Identify which cell holds the provided text, then report its [x, y] central coordinate. 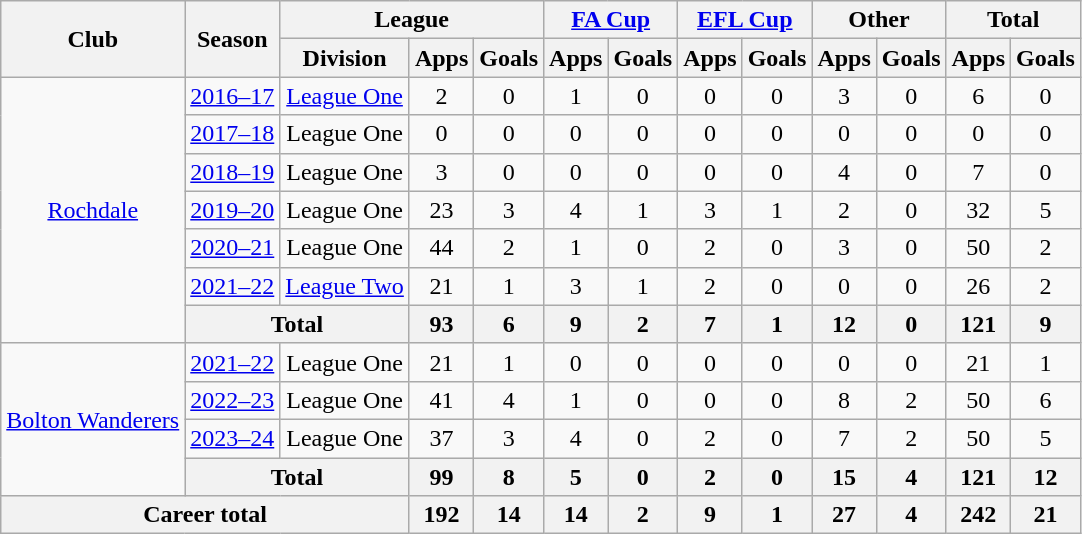
192 [441, 515]
2019–20 [232, 210]
93 [441, 324]
2018–19 [232, 172]
27 [844, 515]
15 [844, 477]
FA Cup [611, 20]
Rochdale [93, 210]
99 [441, 477]
2020–21 [232, 248]
Season [232, 39]
2016–17 [232, 96]
League Two [345, 286]
44 [441, 248]
League [412, 20]
EFL Cup [745, 20]
26 [978, 286]
2017–18 [232, 134]
41 [441, 400]
37 [441, 438]
2022–23 [232, 400]
Other [879, 20]
2023–24 [232, 438]
242 [978, 515]
Division [345, 58]
Bolton Wanderers [93, 419]
32 [978, 210]
Club [93, 39]
23 [441, 210]
Career total [206, 515]
